Output the (x, y) coordinate of the center of the cell containing the given text.  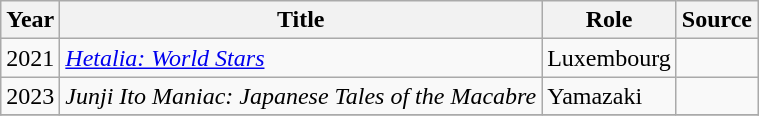
Hetalia: World Stars (301, 58)
Title (301, 20)
Source (716, 20)
Role (610, 20)
Year (30, 20)
Luxembourg (610, 58)
Junji Ito Maniac: Japanese Tales of the Macabre (301, 96)
Yamazaki (610, 96)
2023 (30, 96)
2021 (30, 58)
